Search for the cell housing the specified text and yield its (X, Y) center coordinate. 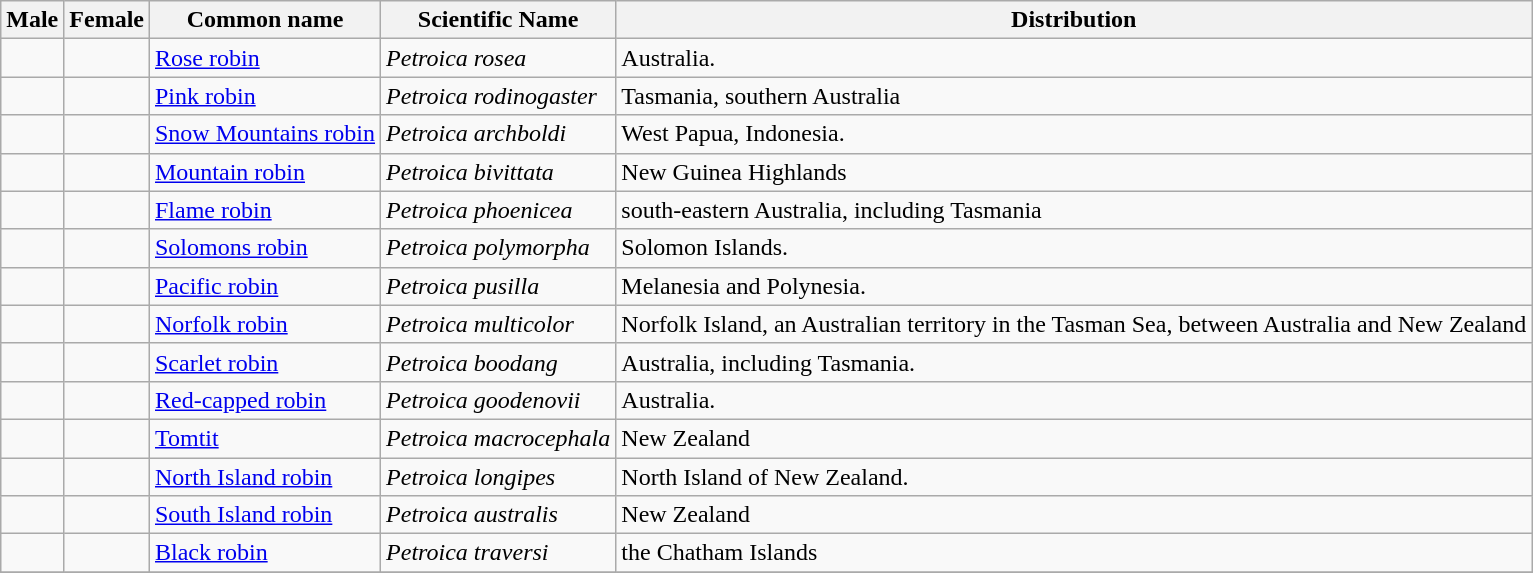
Snow Mountains robin (264, 134)
Black robin (264, 553)
Australia, including Tasmania. (1074, 362)
Petroica longipes (498, 477)
Petroica archboldi (498, 134)
Flame robin (264, 210)
Petroica goodenovii (498, 400)
Pacific robin (264, 286)
Solomon Islands. (1074, 248)
Petroica macrocephala (498, 438)
North Island robin (264, 477)
Solomons robin (264, 248)
Tomtit (264, 438)
Petroica australis (498, 515)
New Guinea Highlands (1074, 172)
Petroica rodinogaster (498, 96)
Rose robin (264, 58)
Red-capped robin (264, 400)
Petroica multicolor (498, 324)
Petroica rosea (498, 58)
Tasmania, southern Australia (1074, 96)
Scarlet robin (264, 362)
Melanesia and Polynesia. (1074, 286)
the Chatham Islands (1074, 553)
South Island robin (264, 515)
Petroica boodang (498, 362)
Common name (264, 20)
Male (32, 20)
North Island of New Zealand. (1074, 477)
Petroica polymorpha (498, 248)
West Papua, Indonesia. (1074, 134)
south-eastern Australia, including Tasmania (1074, 210)
Petroica pusilla (498, 286)
Distribution (1074, 20)
Norfolk Island, an Australian territory in the Tasman Sea, between Australia and New Zealand (1074, 324)
Mountain robin (264, 172)
Petroica phoenicea (498, 210)
Scientific Name (498, 20)
Petroica traversi (498, 553)
Pink robin (264, 96)
Petroica bivittata (498, 172)
Norfolk robin (264, 324)
Female (107, 20)
